Output the [x, y] coordinate of the center of the cell containing the given text.  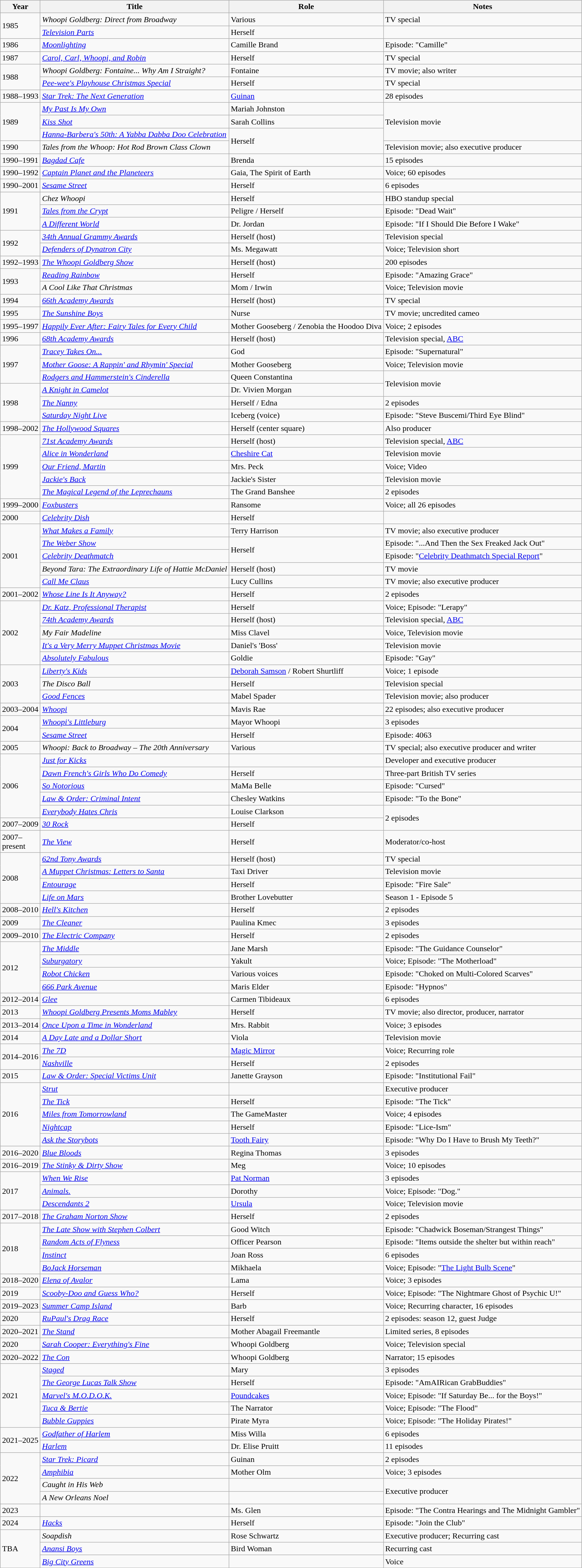
A Different World [135, 224]
The 7D [135, 1050]
Pee-wee's Playhouse Christmas Special [135, 83]
Paulina Kmec [306, 923]
Episode: "The Contra Hearings and The Midnight Gambler" [483, 1510]
Mother Gooseberg [306, 364]
Staged [135, 1370]
62nd Tony Awards [135, 859]
1999–2000 [20, 505]
Dr. Jordan [306, 224]
Pat Norman [306, 1178]
Pirate Myra [306, 1421]
Year [20, 7]
Taxi Driver [306, 872]
Hacks [135, 1523]
Law & Order: Criminal Intent [135, 799]
2013 [20, 1012]
2007–present [20, 842]
It's a Very Merry Muppet Christmas Movie [135, 645]
When We Rise [135, 1178]
Voice; Episode: "Lerapy" [483, 607]
Anansi Boys [135, 1549]
Barb [306, 1306]
2020–2021 [20, 1331]
Voice; 10 episodes [483, 1165]
Whoopi Goldberg Presents Moms Mabley [135, 1012]
Ms. Megawatt [306, 249]
Voice; Episode: "The Light Bulb Scene" [483, 1268]
The Con [135, 1357]
Marvel's M.O.D.O.K. [135, 1395]
1990–1991 [20, 160]
The Narrator [306, 1408]
2020–2022 [20, 1357]
11 episodes [483, 1447]
Lama [306, 1280]
TV special; also executive producer and writer [483, 747]
Random Acts of Flyness [135, 1242]
Harlem [135, 1447]
Voice; Recurring role [483, 1050]
Defenders of Dynatron City [135, 249]
2006 [20, 786]
Episode: 4063 [483, 735]
Bubble Guppies [135, 1421]
Instinct [135, 1255]
Episode: "Cursed" [483, 786]
2008 [20, 878]
2016 [20, 1114]
2005 [20, 747]
2023 [20, 1510]
Foxbusters [135, 505]
Reading Rainbow [135, 275]
2002 [20, 633]
TV movie; also writer [483, 70]
TV movie [483, 569]
Alice in Wonderland [135, 454]
2009–2010 [20, 935]
Three-part British TV series [483, 773]
1988 [20, 77]
Life on Mars [135, 897]
Strut [135, 1089]
Mavis Rae [306, 709]
Hell's Kitchen [135, 910]
Joan Ross [306, 1255]
Happily Ever After: Fairy Tales for Every Child [135, 326]
Ask the Storybots [135, 1140]
Star Trek: The Next Generation [135, 96]
Mother Gooseberg / Zenobia the Hoodoo Diva [306, 326]
Amphibia [135, 1472]
The Disco Ball [135, 684]
Mikhaela [306, 1268]
Jackie's Sister [306, 479]
1994 [20, 300]
74th Academy Awards [135, 620]
Voice; Video [483, 467]
Role [306, 7]
Everybody Hates Chris [135, 812]
Carmen Tibideaux [306, 999]
TV movie; also director, producer, narrator [483, 1012]
Ursula [306, 1204]
Episode: "Items outside the shelter but within reach" [483, 1242]
The Electric Company [135, 935]
Moderator/co-host [483, 842]
The George Lucas Talk Show [135, 1382]
Once Upon a Time in Wonderland [135, 1025]
28 episodes [483, 96]
Good Witch [306, 1229]
2016–2019 [20, 1165]
2008–2010 [20, 910]
Jane Marsh [306, 948]
Voice; Episode: "The Motherload" [483, 961]
Fontaine [306, 70]
Voice; 4 episodes [483, 1114]
Blue Bloods [135, 1153]
68th Academy Awards [135, 339]
Voice; 60 episodes [483, 173]
HBO standup special [483, 198]
2016–2020 [20, 1153]
Celebrity Dish [135, 518]
Sarah Collins [306, 121]
Call Me Claus [135, 582]
Voice; 1 episode [483, 671]
Tooth Fairy [306, 1140]
1990–1992 [20, 173]
Episode: "If I Should Die Before I Wake" [483, 224]
Television movie; also executive producer [483, 147]
The GameMaster [306, 1114]
Louise Clarkson [306, 812]
71st Academy Awards [135, 441]
A Day Late and a Dollar Short [135, 1038]
2018 [20, 1248]
Herself (center square) [306, 428]
2000 [20, 518]
Magic Mirror [306, 1050]
TV movie; uncredited cameo [483, 313]
Big City Greens [135, 1561]
The Graham Norton Show [135, 1217]
1998 [20, 403]
Camille Brand [306, 45]
Tuca & Bertie [135, 1408]
Hanna-Barbera's 50th: A Yabba Dabba Doo Celebration [135, 134]
RuPaul's Drag Race [135, 1319]
1992–1993 [20, 262]
Voice; Television special [483, 1344]
Voice; Episode: "The Nightmare Ghost of Psychic U!" [483, 1293]
Celebrity Deathmatch [135, 556]
The Stand [135, 1331]
1985 [20, 26]
2021–2025 [20, 1440]
Just for Kicks [135, 760]
2001 [20, 556]
Episode: "Why Do I Have to Brush My Teeth?" [483, 1140]
Cheshire Cat [306, 454]
Liberty's Kids [135, 671]
1990 [20, 147]
Episode: "Steve Buscemi/Third Eye Blind" [483, 415]
Nurse [306, 313]
1991 [20, 211]
1992 [20, 243]
2009 [20, 923]
Miss Clavel [306, 633]
1993 [20, 281]
Chesley Watkins [306, 799]
Godfather of Harlem [135, 1434]
Nashville [135, 1063]
The Magical Legend of the Leprechauns [135, 492]
Jackie's Back [135, 479]
2017–2018 [20, 1217]
Terry Harrison [306, 530]
Executive producer; Recurring cast [483, 1536]
Ms. Glen [306, 1510]
Whoopi Goldberg: Direct from Broadway [135, 19]
What Makes a Family [135, 530]
2019–2023 [20, 1306]
Tales from the Whoop: Hot Rod Brown Class Clown [135, 147]
The Weber Show [135, 543]
Episode: "Join the Club" [483, 1523]
Mrs. Rabbit [306, 1025]
Whoopi Goldberg: Fontaine... Why Am I Straight? [135, 70]
Episode: "Hypnos" [483, 986]
2017 [20, 1191]
Whoopi [135, 709]
The Stinky & Dirty Show [135, 1165]
The Hollywood Squares [135, 428]
Voice, Television movie [483, 633]
Episode: "Fire Sale" [483, 884]
Episode: "Chadwick Boseman/Strangest Things" [483, 1229]
Captain Planet and the Planeteers [135, 173]
Voice; Television short [483, 249]
Carol, Carl, Whoopi, and Robin [135, 58]
The Grand Banshee [306, 492]
1986 [20, 45]
MaMa Belle [306, 786]
Rodgers and Hammerstein's Cinderella [135, 377]
Voice [483, 1561]
Title [135, 7]
Developer and executive producer [483, 760]
Mother Abagail Freemantle [306, 1331]
The Nanny [135, 403]
2003–2004 [20, 709]
Iceberg (voice) [306, 415]
Dawn French's Girls Who Do Comedy [135, 773]
22 episodes; also executive producer [483, 709]
Kiss Shot [135, 121]
2 episodes: season 12, guest Judge [483, 1319]
Season 1 - Episode 5 [483, 897]
A Cool Like That Christmas [135, 288]
Various voices [306, 974]
1995 [20, 313]
Yakult [306, 961]
Suburgatory [135, 961]
The Whoopi Goldberg Show [135, 262]
Good Fences [135, 696]
The Middle [135, 948]
Queen Constantina [306, 377]
Herself / Edna [306, 403]
Elena of Avalor [135, 1280]
Regina Thomas [306, 1153]
2003 [20, 684]
1989 [20, 121]
Television Parts [135, 32]
Sarah Cooper: Everything's Fine [135, 1344]
Brenda [306, 160]
15 episodes [483, 160]
Episode: "Institutional Fail" [483, 1076]
Janette Grayson [306, 1076]
2014–2016 [20, 1057]
The Cleaner [135, 923]
34th Annual Grammy Awards [135, 237]
Episode: "Choked on Multi-Colored Scarves" [483, 974]
Soapdish [135, 1536]
66th Academy Awards [135, 300]
2012 [20, 967]
Episode: "Supernatural" [483, 351]
Voice; Episode: "The Flood" [483, 1408]
Episode: "To the Bone" [483, 799]
Whoopi: Back to Broadway – The 20th Anniversary [135, 747]
Scooby-Doo and Guess Who? [135, 1293]
Dr. Katz, Professional Therapist [135, 607]
Caught in His Web [135, 1485]
Whose Line Is It Anyway? [135, 594]
Mariah Johnston [306, 109]
1990–2001 [20, 186]
A Knight in Camelot [135, 390]
Mary [306, 1370]
Lucy Cullins [306, 582]
Mother Olm [306, 1472]
Beyond Tara: The Extraordinary Life of Hattie McDaniel [135, 569]
Limited series, 8 episodes [483, 1331]
Episode: "Gay" [483, 658]
Law & Order: Special Victims Unit [135, 1076]
200 episodes [483, 262]
BoJack Horseman [135, 1268]
666 Park Avenue [135, 986]
2007–2009 [20, 824]
Chez Whoopi [135, 198]
1999 [20, 467]
God [306, 351]
Episode: "Dead Wait" [483, 211]
Episode: "The Guidance Counselor" [483, 948]
Recurring cast [483, 1549]
2018–2020 [20, 1280]
Also producer [483, 428]
Voice; Episode: "If Saturday Be... for the Boys!" [483, 1395]
Episode: "Lice-Ism" [483, 1127]
2015 [20, 1076]
Voice; Episode: "Dog." [483, 1191]
Dorothy [306, 1191]
Episode: "Camille" [483, 45]
Star Trek: Picard [135, 1459]
Moonlighting [135, 45]
Descendants 2 [135, 1204]
Episode: "AmAIRican GrabBuddies" [483, 1382]
Glee [135, 999]
The View [135, 842]
Voice; Episode: "The Holiday Pirates!" [483, 1421]
Our Friend, Martin [135, 467]
Miles from Tomorrowland [135, 1114]
TBA [20, 1549]
30 Rock [135, 824]
Saturday Night Live [135, 415]
2001–2002 [20, 594]
1997 [20, 364]
Television movie; also producer [483, 696]
Dr. Elise Pruitt [306, 1447]
2021 [20, 1395]
A New Orleans Noel [135, 1498]
Entourage [135, 884]
Meg [306, 1165]
Brother Lovebutter [306, 897]
2014 [20, 1038]
Deborah Samson / Robert Shurtliff [306, 671]
1987 [20, 58]
Animals. [135, 1191]
Summer Camp Island [135, 1306]
Mother Goose: A Rappin' and Rhymin' Special [135, 364]
Daniel's 'Boss' [306, 645]
Miss Willa [306, 1434]
Gaia, The Spirit of Earth [306, 173]
Goldie [306, 658]
Bird Woman [306, 1549]
1998–2002 [20, 428]
2013–2014 [20, 1025]
Mabel Spader [306, 696]
Mayor Whoopi [306, 722]
1995–1997 [20, 326]
1996 [20, 339]
Narrator; 15 episodes [483, 1357]
The Tick [135, 1101]
The Late Show with Stephen Colbert [135, 1229]
Dr. Vivien Morgan [306, 390]
1988–1993 [20, 96]
2022 [20, 1478]
Episode: "The Tick" [483, 1101]
Officer Pearson [306, 1242]
Whoopi's Littleburg [135, 722]
My Fair Madeline [135, 633]
2019 [20, 1293]
Tracey Takes On... [135, 351]
Ransome [306, 505]
Peligre / Herself [306, 211]
Viola [306, 1038]
Rose Schwartz [306, 1536]
2012–2014 [20, 999]
Episode: "...And Then the Sex Freaked Jack Out" [483, 543]
A Muppet Christmas: Letters to Santa [135, 872]
Absolutely Fabulous [135, 658]
2024 [20, 1523]
Mom / Irwin [306, 288]
My Past Is My Own [135, 109]
Voice; 2 episodes [483, 326]
Episode: "Celebrity Deathmatch Special Report" [483, 556]
Bagdad Cafe [135, 160]
So Notorious [135, 786]
Robot Chicken [135, 974]
The Sunshine Boys [135, 313]
2004 [20, 728]
Episode: "Amazing Grace" [483, 275]
Poundcakes [306, 1395]
Voice; Recurring character, 16 episodes [483, 1306]
Nightcap [135, 1127]
Maris Elder [306, 986]
Tales from the Crypt [135, 211]
Voice; all 26 episodes [483, 505]
Notes [483, 7]
Mrs. Peck [306, 467]
